Pinpoint the cell where the given text exists, returning its [X, Y] midpoint coordinate. 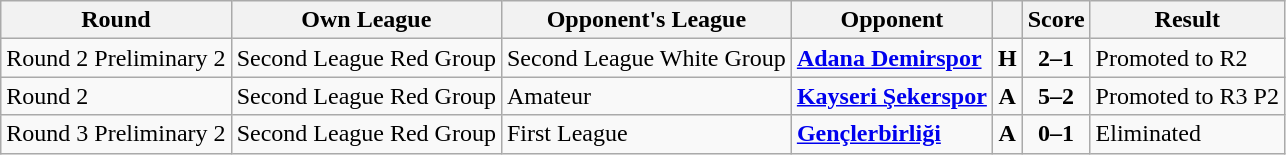
Promoted to R3 P2 [1187, 96]
H [1007, 58]
Second League White Group [646, 58]
Opponent's League [646, 20]
Adana Demirspor [892, 58]
Opponent [892, 20]
Round [116, 20]
Kayseri Şekerspor [892, 96]
Round 3 Preliminary 2 [116, 134]
Score [1056, 20]
Eliminated [1187, 134]
Round 2 [116, 96]
Round 2 Preliminary 2 [116, 58]
Result [1187, 20]
Promoted to R2 [1187, 58]
Amateur [646, 96]
2–1 [1056, 58]
Gençlerbirliği [892, 134]
First League [646, 134]
5–2 [1056, 96]
Own League [366, 20]
0–1 [1056, 134]
